Locate the cell with the specified text and output its (x, y) center coordinate. 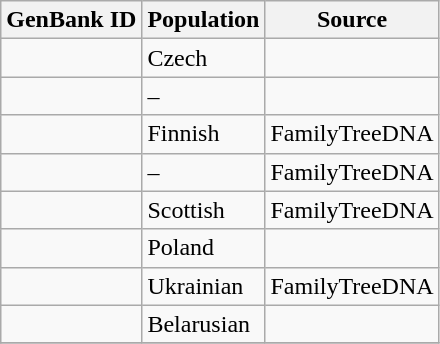
Poland (204, 248)
Belarusian (204, 324)
Source (352, 20)
Ukrainian (204, 286)
Population (204, 20)
Scottish (204, 210)
Finnish (204, 134)
Czech (204, 58)
GenBank ID (72, 20)
